Output the [X, Y] coordinate of the center of the cell containing the given text.  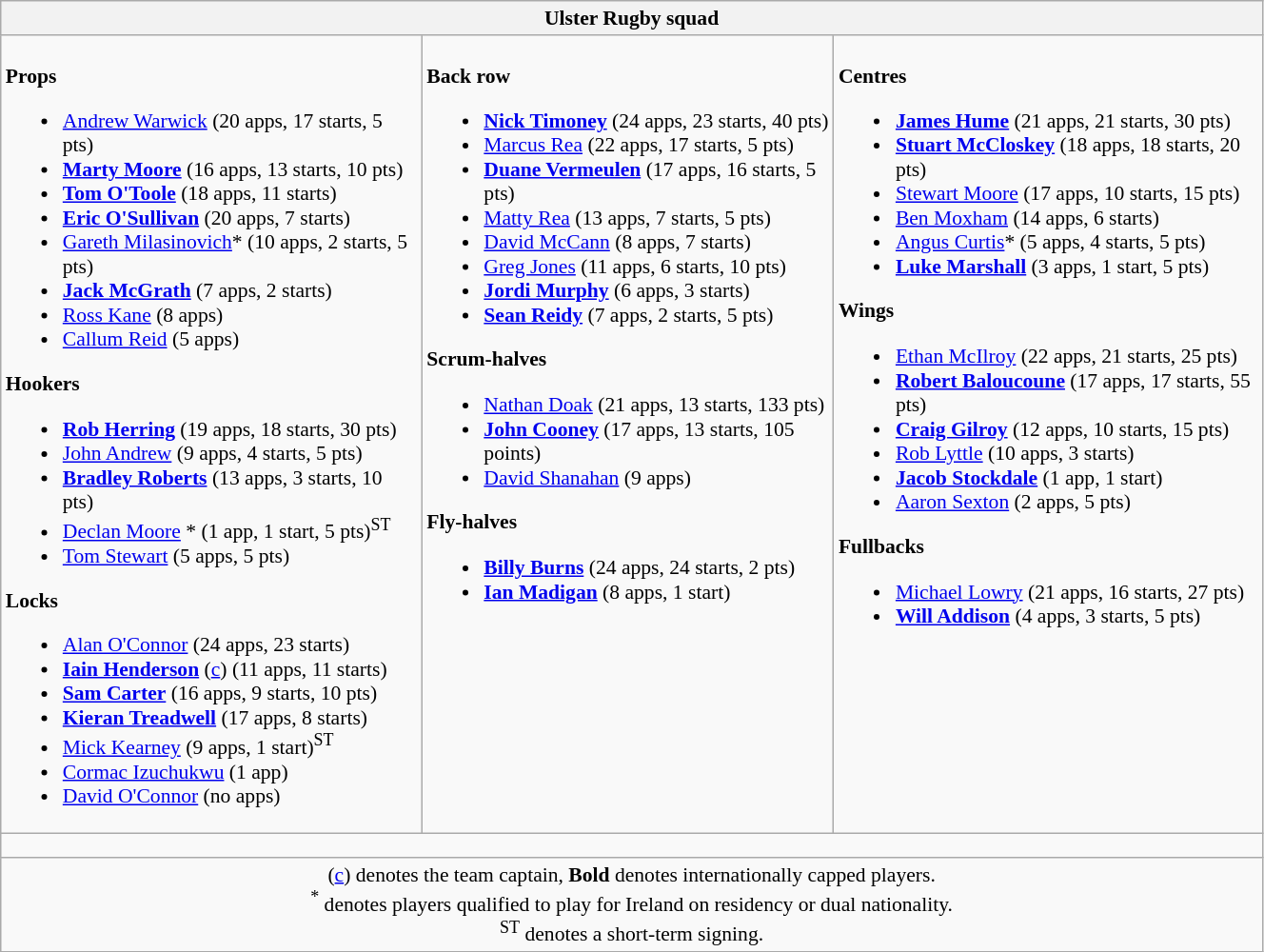
Ulster Rugby squad [632, 18]
